From the cell containing the given text, extract its center point as [x, y] coordinate. 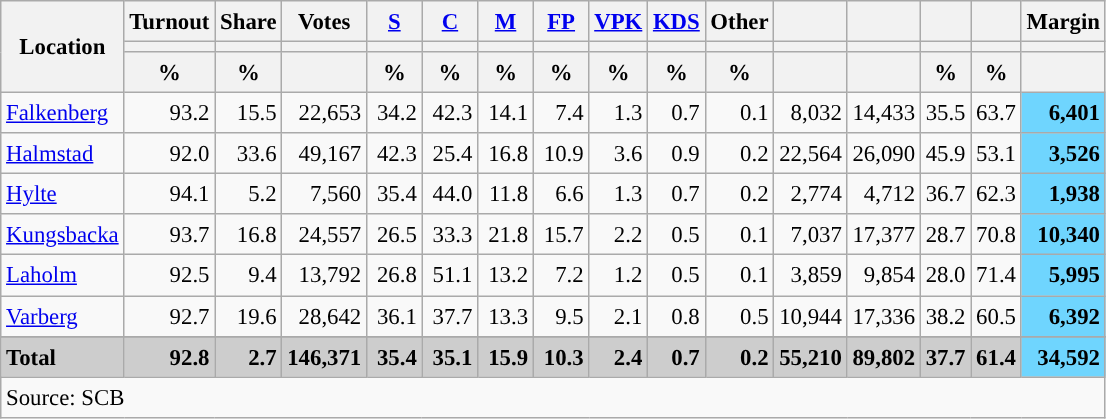
89,802 [884, 356]
11.8 [506, 194]
60.5 [996, 316]
15.5 [248, 114]
34.2 [395, 114]
6.6 [561, 194]
2.1 [618, 316]
13.2 [506, 276]
13.3 [506, 316]
14,433 [884, 114]
71.4 [996, 276]
3,859 [810, 276]
94.1 [170, 194]
70.8 [996, 234]
VPK [618, 22]
9.5 [561, 316]
45.9 [945, 154]
49,167 [324, 154]
26,090 [884, 154]
28.0 [945, 276]
2,774 [810, 194]
M [506, 22]
28,642 [324, 316]
KDS [676, 22]
6,392 [1063, 316]
Other [740, 22]
Votes [324, 22]
9,854 [884, 276]
7.4 [561, 114]
92.8 [170, 356]
Laholm [62, 276]
35.1 [450, 356]
61.4 [996, 356]
FP [561, 22]
19.6 [248, 316]
10,340 [1063, 234]
0.8 [676, 316]
Halmstad [62, 154]
Margin [1063, 22]
13,792 [324, 276]
Varberg [62, 316]
0.9 [676, 154]
8,032 [810, 114]
4,712 [884, 194]
63.7 [996, 114]
5.2 [248, 194]
33.3 [450, 234]
93.2 [170, 114]
93.7 [170, 234]
Share [248, 22]
44.0 [450, 194]
3,526 [1063, 154]
92.5 [170, 276]
6,401 [1063, 114]
53.1 [996, 154]
7,560 [324, 194]
24,557 [324, 234]
5,995 [1063, 276]
1,938 [1063, 194]
17,336 [884, 316]
92.0 [170, 154]
38.2 [945, 316]
3.6 [618, 154]
Kungsbacka [62, 234]
55,210 [810, 356]
26.5 [395, 234]
7,037 [810, 234]
7.2 [561, 276]
22,564 [810, 154]
33.6 [248, 154]
1.2 [618, 276]
62.3 [996, 194]
34,592 [1063, 356]
15.7 [561, 234]
14.1 [506, 114]
15.9 [506, 356]
Hylte [62, 194]
36.7 [945, 194]
10.3 [561, 356]
Source: SCB [554, 398]
2.4 [618, 356]
2.7 [248, 356]
25.4 [450, 154]
Total [62, 356]
21.8 [506, 234]
22,653 [324, 114]
35.5 [945, 114]
C [450, 22]
9.4 [248, 276]
2.2 [618, 234]
51.1 [450, 276]
Turnout [170, 22]
92.7 [170, 316]
Location [62, 47]
146,371 [324, 356]
17,377 [884, 234]
Falkenberg [62, 114]
S [395, 22]
10.9 [561, 154]
26.8 [395, 276]
36.1 [395, 316]
28.7 [945, 234]
10,944 [810, 316]
